Find where the given text appears and provide that cell's center as (X, Y) coordinate. 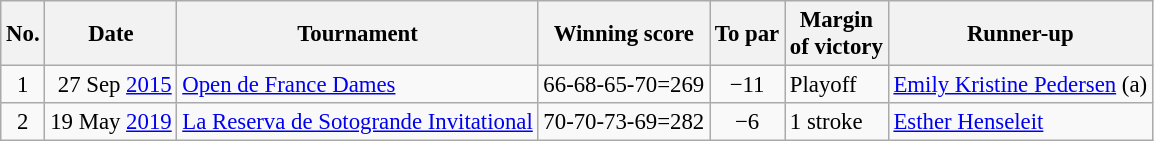
Esther Henseleit (1020, 122)
La Reserva de Sotogrande Invitational (358, 122)
1 (23, 85)
To par (748, 34)
Marginof victory (837, 34)
Emily Kristine Pedersen (a) (1020, 85)
−6 (748, 122)
Winning score (624, 34)
27 Sep 2015 (111, 85)
19 May 2019 (111, 122)
Playoff (837, 85)
Open de France Dames (358, 85)
No. (23, 34)
70-70-73-69=282 (624, 122)
Tournament (358, 34)
1 stroke (837, 122)
Date (111, 34)
Runner-up (1020, 34)
−11 (748, 85)
66-68-65-70=269 (624, 85)
2 (23, 122)
